From the cell containing the given text, extract its center point as [x, y] coordinate. 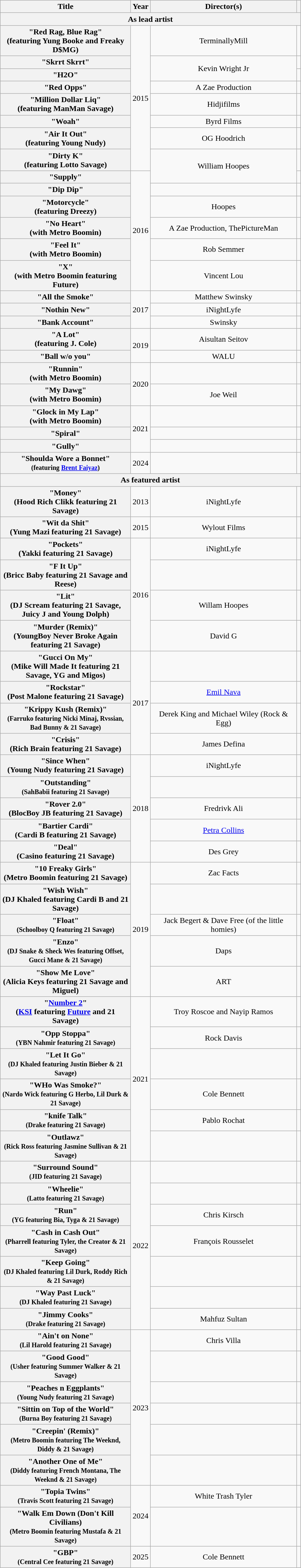
"Opp Stoppa"(YBN Nahmir featuring 21 Savage) [65, 1038]
François Rousselet [223, 1241]
"Surround Sound"(JID featuring 21 Savage) [65, 1172]
"Money"(Hood Rich Clikk featuring 21 Savage) [65, 502]
"Bank Account" [65, 322]
Rock Davis [223, 1038]
"Motorcycle"(featuring Dreezy) [65, 206]
Kevin Wright Jr [223, 68]
"Rockstar"(Post Malone featuring 21 Savage) [65, 692]
"Good Good"(Usher featuring Summer Walker & 21 Savage) [65, 1366]
"Glock in My Lap"(with Metro Boomin) [65, 416]
"Way Past Luck"(DJ Khaled featuring 21 Savage) [65, 1297]
"Another One of Me"(Diddy featuring French Montana, The Weeknd & 21 Savage) [65, 1470]
Zac Facts [223, 873]
"Rover 2.0"(BlocBoy JB featuring 21 Savage) [65, 808]
2013 [141, 502]
Emil Nava [223, 692]
"Murder (Remix)"(YoungBoy Never Broke Again featuring 21 Savage) [65, 636]
ART [223, 981]
Daps [223, 951]
"Keep Going"(DJ Khaled featuring Lil Durk, Roddy Rich & 21 Savage) [65, 1271]
Hoopes [223, 206]
"Deal"(Casino featuring 21 Savage) [65, 851]
"Spiral" [65, 433]
"Red Opps" [65, 87]
White Trash Tyler [223, 1496]
"Air It Out"(featuring Young Nudy) [65, 138]
"Pockets"(Yakki featuring 21 Savage) [65, 549]
"Creepin' (Remix)"(Metro Boomin featuring The Weeknd, Diddy & 21 Savage) [65, 1440]
"Supply" [65, 177]
"Walk Em Down (Don't Kill Civilians)(Metro Boomin featuring Mustafa & 21 Savage) [65, 1527]
2022 [141, 1245]
As lead artist [150, 19]
A Zae Production, ThePictureMan [223, 228]
As featured artist [150, 480]
TerminallyMill [223, 41]
"Woah" [65, 121]
"Red Rag, Blue Rag"(featuring Yung Booke and Freaky D$MG) [65, 41]
Swinsky [223, 322]
Joe Weil [223, 395]
Matthew Swinsky [223, 297]
"Run"(YG featuring Bia, Tyga & 21 Savage) [65, 1215]
"Skrrt Skrrt" [65, 62]
"10 Freaky Girls"(Metro Boomin featuring 21 Savage) [65, 873]
"Dip Dip" [65, 189]
"Dirty K"(featuring Lotto Savage) [65, 160]
Troy Roscoe and Nayip Ramos [223, 1012]
"Outlawz"(Rick Ross featuring Jasmine Sullivan & 21 Savage) [65, 1146]
Aisultan Seitov [223, 339]
Derek King and Michael Wiley (Rock & Egg) [223, 718]
"Shoulda Wore a Bonnet"(featuring Brent Faiyaz) [65, 463]
Vincent Lou [223, 276]
2018 [141, 808]
"Million Dollar Liq"(featuring ManMan Savage) [65, 104]
2025 [141, 1557]
"Krippy Kush (Remix)"(Farruko featuring Nicki Minaj, Rvssian, Bad Bunny & 21 Savage) [65, 718]
William Hoopes [223, 166]
Willam Hoopes [223, 605]
Year [141, 7]
"GBP"(Central Cee featuring 21 Savage) [65, 1557]
Hidjifilms [223, 104]
"H2O" [65, 75]
"Ball w/o you" [65, 356]
Fredrivk Ali [223, 808]
"Wish Wish"(DJ Khaled featuring Cardi B and 21 Savage) [65, 899]
"Since When"(Young Nudy featuring 21 Savage) [65, 765]
"Crisis"(Rich Brain featuring 21 Savage) [65, 744]
2020 [141, 384]
"No Heart"(with Metro Boomin) [65, 228]
"Nothin New" [65, 310]
"Peaches n Eggplants"(Young Nudy featuring 21 Savage) [65, 1393]
OG Hoodrich [223, 138]
"Bartier Cardi"(Cardi B featuring 21 Savage) [65, 830]
"My Dawg"(with Metro Boomin) [65, 395]
James Defina [223, 744]
"Outstanding"(SahBabii featuring 21 Savage) [65, 787]
"Feel It"(with Metro Boomin) [65, 250]
"Gully" [65, 446]
"X"(with Metro Boomin featuring Future) [65, 276]
"Cash in Cash Out"(Pharrell featuring Tyler, the Creator & 21 Savage) [65, 1241]
Mahfuz Sultan [223, 1319]
"Jimmy Cooks"(Drake featuring 21 Savage) [65, 1319]
Chris Kirsch [223, 1215]
David G [223, 636]
Byrd Films [223, 121]
WALU [223, 356]
"Number 2"(KSI featuring Future and 21 Savage) [65, 1012]
"Wheelie"(Latto featuring 21 Savage) [65, 1194]
"Ain't on None"(Lil Harold featuring 21 Savage) [65, 1340]
"knife Talk"(Drake featuring 21 Savage) [65, 1120]
Jack Begert & Dave Free (of the little homies) [223, 925]
Director(s) [223, 7]
"All the Smoke" [65, 297]
"Wit da Shit"(Yung Mazi featuring 21 Savage) [65, 527]
A Zae Production [223, 87]
"Float"(Schoolboy Q featuring 21 Savage) [65, 925]
"Let It Go"(DJ Khaled featuring Justin Bieber & 21 Savage) [65, 1064]
Pablo Rochat [223, 1120]
"Show Me Love"(Alicia Keys featuring 21 Savage and Miguel) [65, 981]
"WHo Was Smoke?"(Nardo Wick featuring G Herbo, Lil Durk & 21 Savage) [65, 1094]
"F It Up"(Bricc Baby featuring 21 Savage and Reese) [65, 575]
"Topia Twins"(Travis Scott featuring 21 Savage) [65, 1496]
2023 [141, 1408]
Rob Semmer [223, 250]
"Sittin on Top of the World"(Burna Boy featuring 21 Savage) [65, 1414]
Wylout Films [223, 527]
"Enzo"(DJ Snake & Sheck Wes featuring Offset, Gucci Mane & 21 Savage) [65, 951]
Chris Villa [223, 1340]
"Runnin"(with Metro Boomin) [65, 373]
Petra Collins [223, 830]
"Gucci On My"(Mike Will Made It featuring 21 Savage, YG and Migos) [65, 666]
"A Lot"(featuring J. Cole) [65, 339]
"Lit"(DJ Scream featuring 21 Savage, Juicy J and Young Dolph) [65, 605]
Title [65, 7]
Des Grey [223, 851]
